Search for the cell housing the specified text and yield its (x, y) center coordinate. 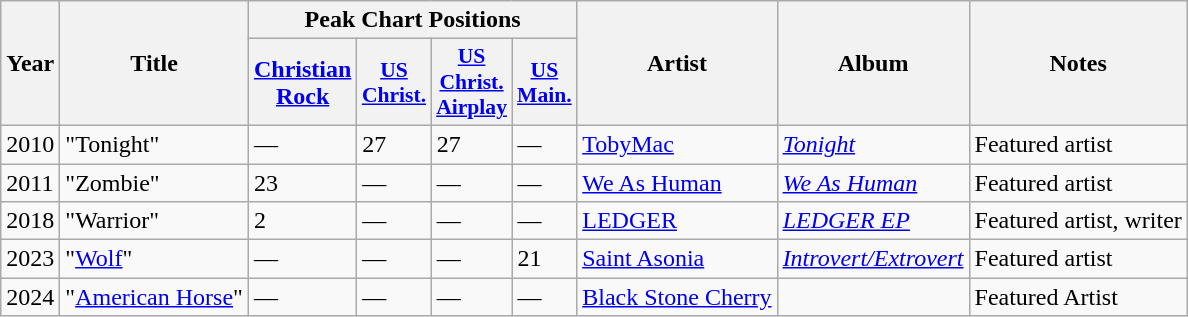
Tonight (873, 144)
Album (873, 64)
TobyMac (677, 144)
"American Horse" (154, 297)
"Warrior" (154, 221)
Year (30, 64)
Artist (677, 64)
ChristianRock (302, 82)
Saint Asonia (677, 259)
2011 (30, 183)
Introvert/Extrovert (873, 259)
2023 (30, 259)
Featured Artist (1078, 297)
2018 (30, 221)
2024 (30, 297)
"Zombie" (154, 183)
Peak Chart Positions (412, 20)
2010 (30, 144)
US Christ. Airplay (472, 82)
USMain. (544, 82)
23 (302, 183)
"Tonight" (154, 144)
Black Stone Cherry (677, 297)
Notes (1078, 64)
LEDGER (677, 221)
2 (302, 221)
Featured artist, writer (1078, 221)
"Wolf" (154, 259)
Title (154, 64)
21 (544, 259)
US Christ. (394, 82)
LEDGER EP (873, 221)
